Identify which cell holds the provided text, then report its (x, y) central coordinate. 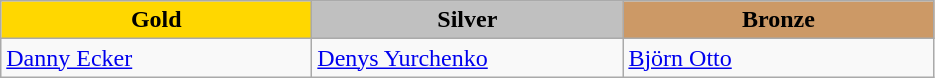
Danny Ecker (156, 58)
Denys Yurchenko (468, 58)
Silver (468, 20)
Bronze (778, 20)
Gold (156, 20)
Björn Otto (778, 58)
